Return [X, Y] of the center of cell containing provided text 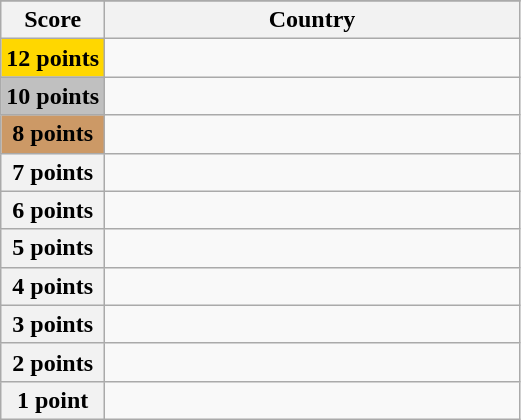
5 points [53, 248]
2 points [53, 362]
7 points [53, 172]
6 points [53, 210]
3 points [53, 324]
Score [53, 20]
12 points [53, 58]
1 point [53, 400]
10 points [53, 96]
4 points [53, 286]
Country [312, 20]
8 points [53, 134]
